Find where the given text appears and provide that cell's center as [x, y] coordinate. 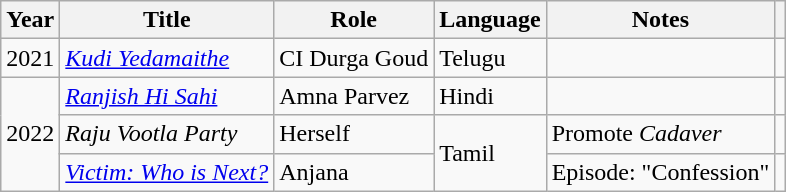
Language [490, 20]
Telugu [490, 58]
Kudi Yedamaithe [167, 58]
2022 [30, 134]
Anjana [354, 172]
Tamil [490, 153]
Ranjish Hi Sahi [167, 96]
Notes [660, 20]
Amna Parvez [354, 96]
Episode: "Confession" [660, 172]
CI Durga Goud [354, 58]
Victim: Who is Next? [167, 172]
2021 [30, 58]
Promote Cadaver [660, 134]
Title [167, 20]
Year [30, 20]
Role [354, 20]
Hindi [490, 96]
Raju Vootla Party [167, 134]
Herself [354, 134]
